Pinpoint the cell where the given text exists, returning its (X, Y) midpoint coordinate. 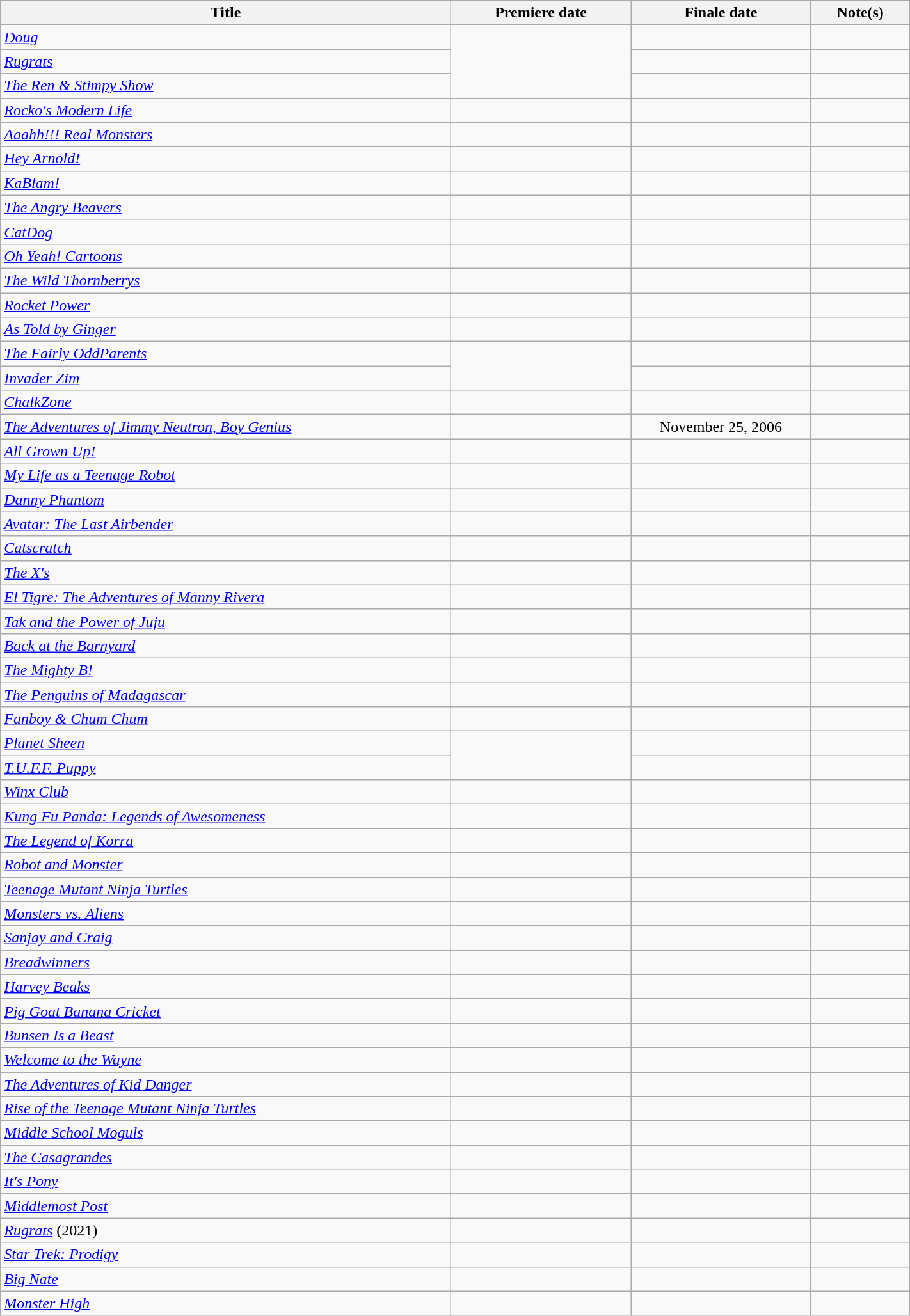
Planet Sheen (226, 743)
The Penguins of Madagascar (226, 694)
Doug (226, 37)
El Tigre: The Adventures of Manny Rivera (226, 597)
The Legend of Korra (226, 841)
Back at the Barnyard (226, 646)
Teenage Mutant Ninja Turtles (226, 889)
Breadwinners (226, 962)
The Adventures of Kid Danger (226, 1084)
Big Nate (226, 1279)
November 25, 2006 (721, 427)
The X's (226, 573)
Danny Phantom (226, 500)
T.U.F.F. Puppy (226, 768)
Middlemost Post (226, 1206)
Oh Yeah! Cartoons (226, 256)
Note(s) (860, 13)
All Grown Up! (226, 451)
Tak and the Power of Juju (226, 621)
Monsters vs. Aliens (226, 914)
The Ren & Stimpy Show (226, 86)
Rocko's Modern Life (226, 110)
My Life as a Teenage Robot (226, 475)
Pig Goat Banana Cricket (226, 1011)
Winx Club (226, 792)
Rise of the Teenage Mutant Ninja Turtles (226, 1109)
The Casagrandes (226, 1157)
It's Pony (226, 1182)
Premiere date (540, 13)
Welcome to the Wayne (226, 1059)
The Angry Beavers (226, 207)
KaBlam! (226, 183)
Kung Fu Panda: Legends of Awesomeness (226, 816)
Monster High (226, 1303)
Sanjay and Craig (226, 938)
CatDog (226, 232)
The Wild Thornberrys (226, 280)
The Adventures of Jimmy Neutron, Boy Genius (226, 427)
Rugrats (2021) (226, 1230)
The Mighty B! (226, 670)
Invader Zim (226, 378)
Avatar: The Last Airbender (226, 524)
ChalkZone (226, 402)
Hey Arnold! (226, 159)
Catscratch (226, 548)
Finale date (721, 13)
As Told by Ginger (226, 329)
Title (226, 13)
Fanboy & Chum Chum (226, 719)
Harvey Beaks (226, 987)
Rocket Power (226, 305)
Robot and Monster (226, 865)
Aaahh!!! Real Monsters (226, 134)
Rugrats (226, 61)
Bunsen Is a Beast (226, 1035)
Star Trek: Prodigy (226, 1255)
Middle School Moguls (226, 1133)
The Fairly OddParents (226, 354)
